For the text-containing cell, return its midpoint in (X, Y) coordinate format. 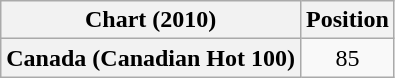
Chart (2010) (151, 20)
Canada (Canadian Hot 100) (151, 58)
Position (348, 20)
85 (348, 58)
